Find where the given text appears and provide that cell's center as (X, Y) coordinate. 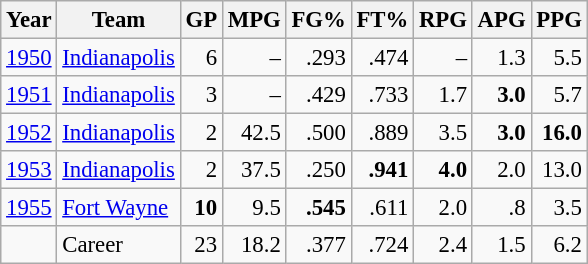
.611 (382, 208)
.941 (382, 170)
1.7 (444, 95)
1952 (29, 133)
FG% (318, 20)
.545 (318, 208)
10 (201, 208)
6 (201, 58)
2.4 (444, 245)
Team (118, 20)
4.0 (444, 170)
23 (201, 245)
MPG (254, 20)
.8 (502, 208)
6.2 (559, 245)
3 (201, 95)
.500 (318, 133)
.724 (382, 245)
Career (118, 245)
18.2 (254, 245)
.377 (318, 245)
Year (29, 20)
1.3 (502, 58)
.293 (318, 58)
5.7 (559, 95)
.429 (318, 95)
.250 (318, 170)
GP (201, 20)
RPG (444, 20)
9.5 (254, 208)
FT% (382, 20)
13.0 (559, 170)
1953 (29, 170)
.474 (382, 58)
1950 (29, 58)
1.5 (502, 245)
APG (502, 20)
.889 (382, 133)
1951 (29, 95)
Fort Wayne (118, 208)
37.5 (254, 170)
42.5 (254, 133)
16.0 (559, 133)
PPG (559, 20)
.733 (382, 95)
1955 (29, 208)
5.5 (559, 58)
